Search for the cell housing the specified text and yield its (X, Y) center coordinate. 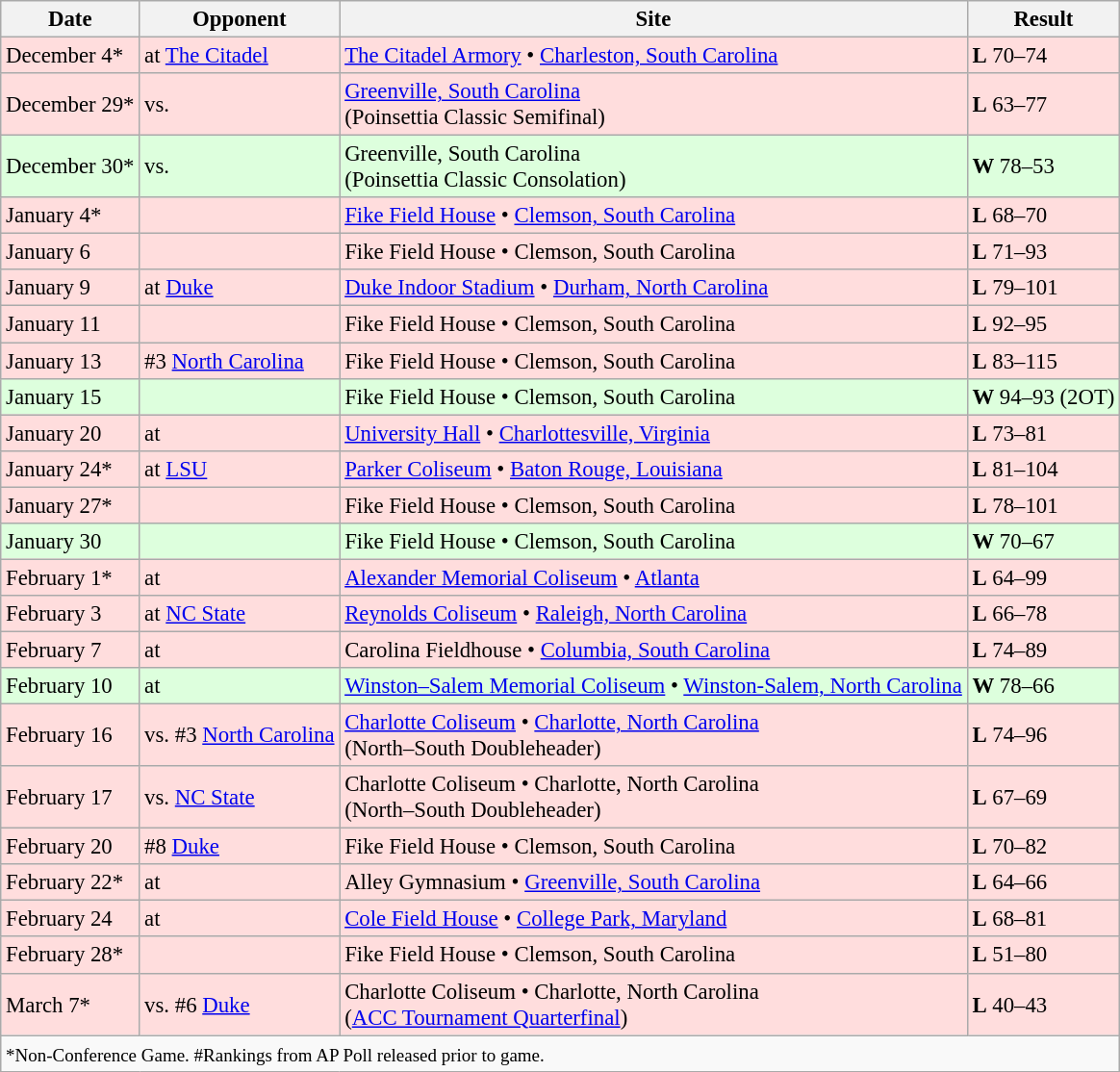
February 22* (70, 882)
W 78–53 (1043, 167)
January 30 (70, 542)
February 16 (70, 735)
vs. NC State (240, 797)
at NC State (240, 614)
Result (1043, 19)
L 68–70 (1043, 216)
L 79–101 (1043, 288)
February 10 (70, 686)
L 74–96 (1043, 735)
Carolina Fieldhouse • Columbia, South Carolina (653, 650)
February 3 (70, 614)
L 68–81 (1043, 919)
L 73–81 (1043, 433)
Greenville, South Carolina(Poinsettia Classic Semifinal) (653, 104)
vs. #3 North Carolina (240, 735)
February 7 (70, 650)
at The Citadel (240, 56)
Alley Gymnasium • Greenville, South Carolina (653, 882)
L 66–78 (1043, 614)
L 81–104 (1043, 469)
The Citadel Armory • Charleston, South Carolina (653, 56)
February 28* (70, 956)
March 7* (70, 1005)
Charlotte Coliseum • Charlotte, North Carolina(ACC Tournament Quarterfinal) (653, 1005)
January 11 (70, 324)
L 67–69 (1043, 797)
January 6 (70, 252)
University Hall • Charlottesville, Virginia (653, 433)
L 64–66 (1043, 882)
L 64–99 (1043, 577)
at Duke (240, 288)
January 4* (70, 216)
January 15 (70, 396)
Greenville, South Carolina(Poinsettia Classic Consolation) (653, 167)
December 29* (70, 104)
L 74–89 (1043, 650)
February 17 (70, 797)
December 30* (70, 167)
L 92–95 (1043, 324)
L 71–93 (1043, 252)
L 40–43 (1043, 1005)
#8 Duke (240, 847)
January 27* (70, 505)
February 1* (70, 577)
January 9 (70, 288)
L 83–115 (1043, 361)
Alexander Memorial Coliseum • Atlanta (653, 577)
January 24* (70, 469)
Site (653, 19)
vs. #6 Duke (240, 1005)
December 4* (70, 56)
L 70–82 (1043, 847)
January 13 (70, 361)
#3 North Carolina (240, 361)
Parker Coliseum • Baton Rouge, Louisiana (653, 469)
W 70–67 (1043, 542)
Opponent (240, 19)
January 20 (70, 433)
L 70–74 (1043, 56)
Winston–Salem Memorial Coliseum • Winston-Salem, North Carolina (653, 686)
Duke Indoor Stadium • Durham, North Carolina (653, 288)
Date (70, 19)
L 51–80 (1043, 956)
L 63–77 (1043, 104)
at LSU (240, 469)
Cole Field House • College Park, Maryland (653, 919)
W 94–93 (2OT) (1043, 396)
February 20 (70, 847)
*Non-Conference Game. #Rankings from AP Poll released prior to game. (560, 1054)
Reynolds Coliseum • Raleigh, North Carolina (653, 614)
W 78–66 (1043, 686)
February 24 (70, 919)
L 78–101 (1043, 505)
